Return the (x, y) coordinate for the center point of the cell that contains the specified text.  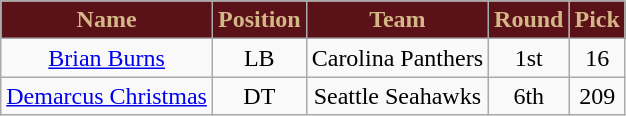
Seattle Seahawks (397, 96)
16 (597, 58)
Team (397, 20)
Pick (597, 20)
Carolina Panthers (397, 58)
Name (107, 20)
Round (529, 20)
LB (259, 58)
6th (529, 96)
Position (259, 20)
Demarcus Christmas (107, 96)
Brian Burns (107, 58)
DT (259, 96)
1st (529, 58)
209 (597, 96)
